Locate the cell with the specified text and output its (x, y) center coordinate. 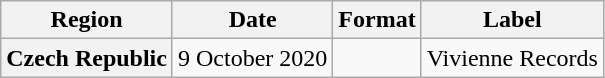
Vivienne Records (512, 58)
Format (377, 20)
Region (87, 20)
9 October 2020 (252, 58)
Czech Republic (87, 58)
Label (512, 20)
Date (252, 20)
